Return [X, Y] of the center of cell containing provided text 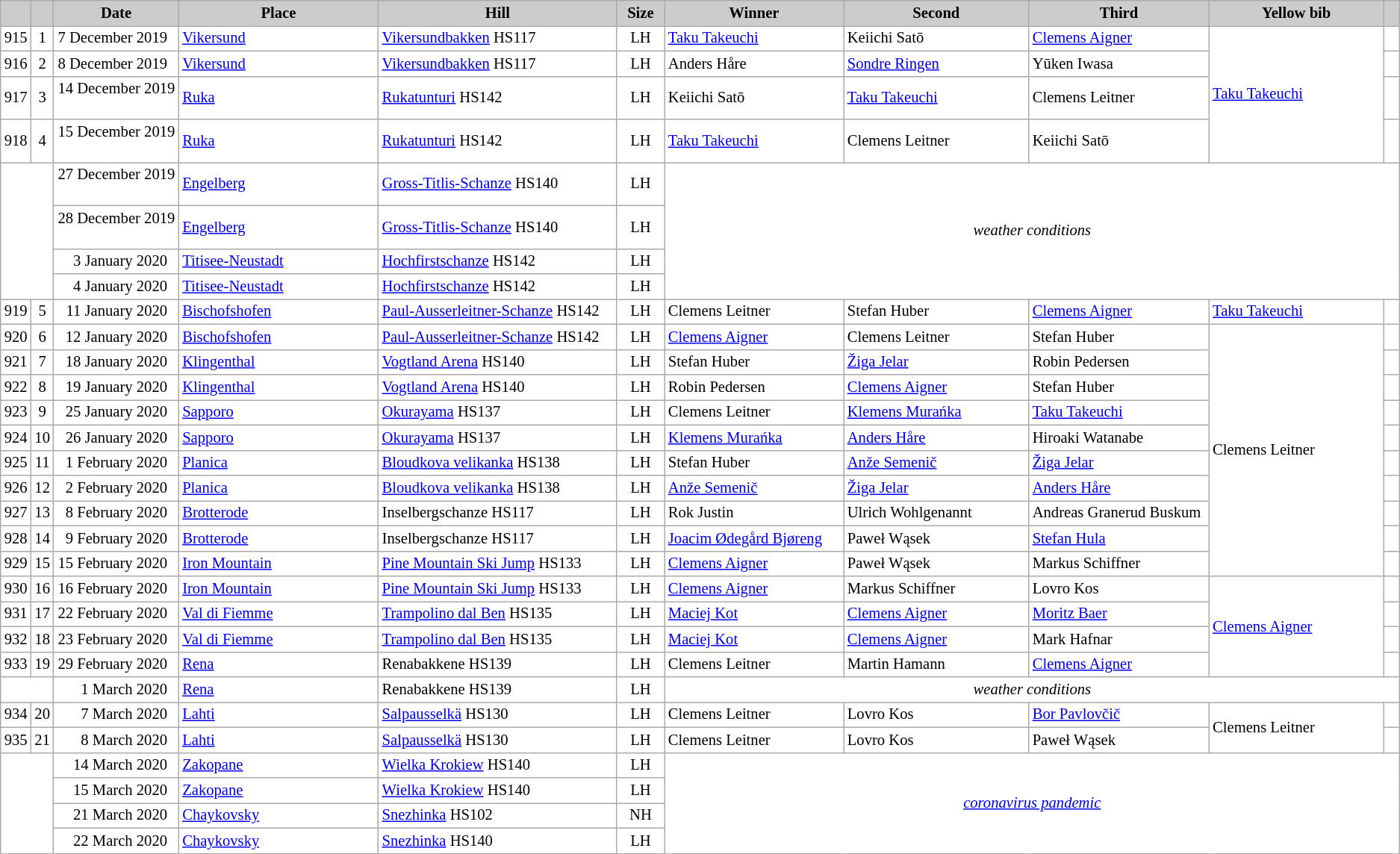
12 January 2020 [116, 337]
933 [16, 664]
918 [16, 141]
925 [16, 463]
8 [42, 387]
922 [16, 387]
25 January 2020 [116, 412]
9 [42, 412]
5 [42, 311]
12 [42, 487]
4 January 2020 [116, 286]
8 December 2019 [116, 63]
3 [42, 98]
19 [42, 664]
921 [16, 362]
27 December 2019 [116, 184]
920 [16, 337]
Stefan Hula [1119, 538]
22 February 2020 [116, 614]
20 [42, 714]
29 February 2020 [116, 664]
Hiroaki Watanabe [1119, 437]
3 January 2020 [116, 261]
Second [936, 13]
2 February 2020 [116, 487]
2 [42, 63]
19 January 2020 [116, 387]
Yūken Iwasa [1119, 63]
930 [16, 589]
934 [16, 714]
11 [42, 463]
15 December 2019 [116, 141]
9 February 2020 [116, 538]
8 March 2020 [116, 740]
932 [16, 639]
Sondre Ringen [936, 63]
924 [16, 437]
7 December 2019 [116, 38]
10 [42, 437]
Moritz Baer [1119, 614]
Mark Hafnar [1119, 639]
Bor Pavlovčič [1119, 714]
Yellow bib [1296, 13]
Snezhinka HS140 [497, 841]
Hill [497, 13]
1 March 2020 [116, 689]
929 [16, 564]
Place [278, 13]
coronavirus pandemic [1032, 803]
18 January 2020 [116, 362]
Date [116, 13]
Joacim Ødegård Bjøreng [754, 538]
26 January 2020 [116, 437]
Size [641, 13]
923 [16, 412]
1 February 2020 [116, 463]
Snezhinka HS102 [497, 815]
16 [42, 589]
931 [16, 614]
Winner [754, 13]
16 February 2020 [116, 589]
15 March 2020 [116, 791]
917 [16, 98]
Third [1119, 13]
6 [42, 337]
14 [42, 538]
28 December 2019 [116, 227]
NH [641, 815]
Ulrich Wohlgenannt [936, 513]
915 [16, 38]
11 January 2020 [116, 311]
4 [42, 141]
919 [16, 311]
1 [42, 38]
18 [42, 639]
926 [16, 487]
Andreas Granerud Buskum [1119, 513]
15 [42, 564]
Martin Hamann [936, 664]
21 [42, 740]
21 March 2020 [116, 815]
927 [16, 513]
15 February 2020 [116, 564]
7 [42, 362]
14 December 2019 [116, 98]
14 March 2020 [116, 765]
Rok Justin [754, 513]
13 [42, 513]
8 February 2020 [116, 513]
17 [42, 614]
23 February 2020 [116, 639]
935 [16, 740]
7 March 2020 [116, 714]
928 [16, 538]
22 March 2020 [116, 841]
916 [16, 63]
